Detect which cell encompasses the target text, then output its (X, Y) center coordinate. 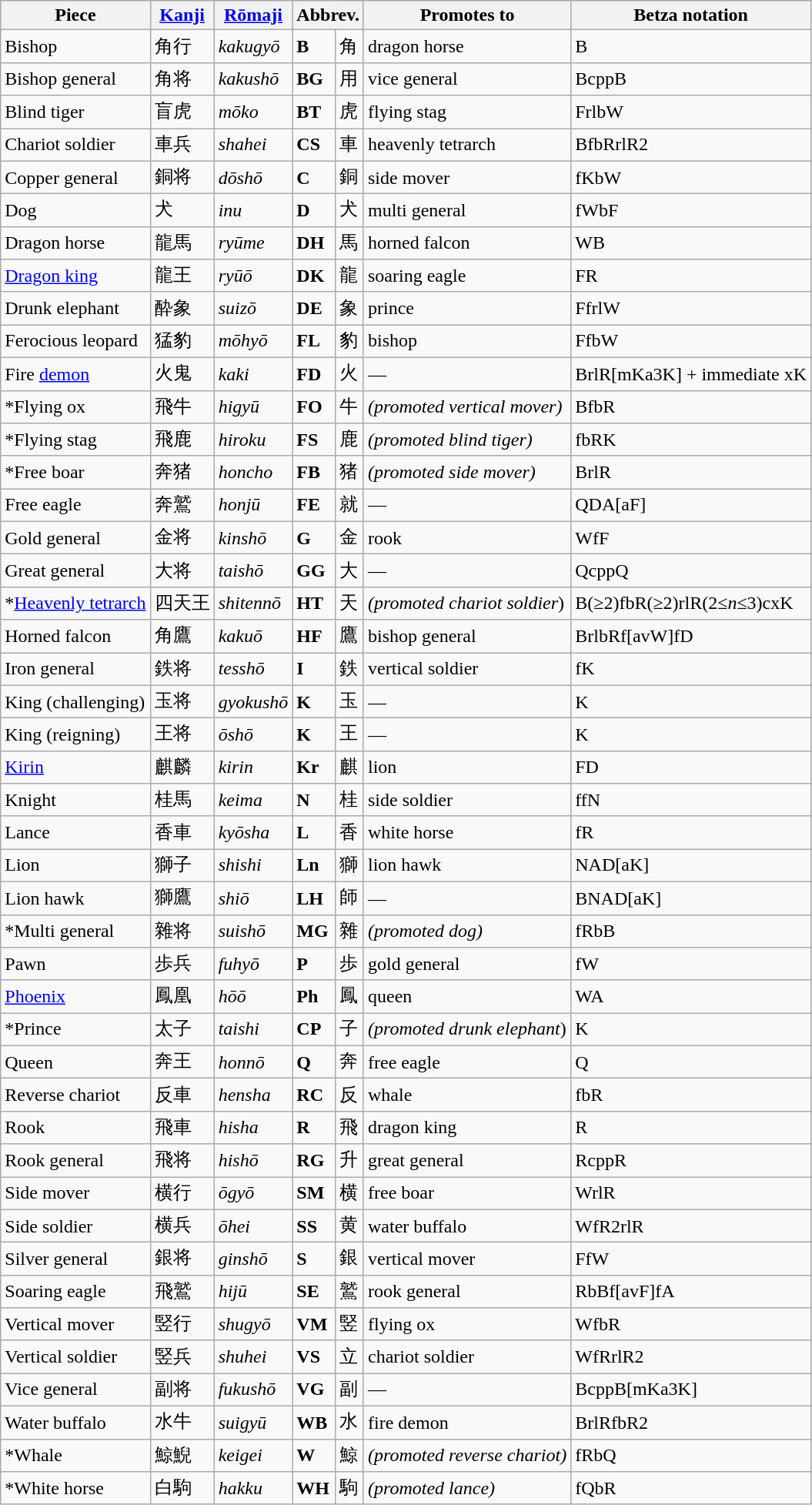
龍馬 (182, 243)
fR (691, 833)
vice general (466, 79)
fWbF (691, 211)
kirin (253, 767)
*Whale (75, 1455)
FrlbW (691, 112)
queen (466, 996)
multi general (466, 211)
water buffalo (466, 1226)
HF (314, 636)
Copper general (75, 177)
fK (691, 670)
ōhei (253, 1226)
火鬼 (182, 374)
BfbR (691, 406)
CP (314, 1030)
DH (314, 243)
bishop (466, 342)
鉄 (349, 670)
shitennō (253, 604)
Ph (314, 996)
free eagle (466, 1062)
火 (349, 374)
P (314, 964)
white horse (466, 833)
shugyō (253, 1324)
桂馬 (182, 801)
猛豹 (182, 342)
Silver general (75, 1259)
車 (349, 145)
D (314, 211)
dragon horse (466, 46)
香車 (182, 833)
suigyū (253, 1423)
VS (314, 1356)
馬 (349, 243)
Kr (314, 767)
Piece (75, 15)
CS (314, 145)
桂 (349, 801)
FR (691, 276)
fW (691, 964)
*Multi general (75, 931)
BrlR (691, 473)
L (314, 833)
dragon king (466, 1127)
shiō (253, 898)
QDA[aF] (691, 505)
横行 (182, 1193)
金将 (182, 537)
WfR2rlR (691, 1226)
酔象 (182, 308)
NAD[aK] (691, 865)
銅 (349, 177)
heavenly tetrarch (466, 145)
bishop general (466, 636)
fQbR (691, 1489)
VM (314, 1324)
kinshō (253, 537)
hishō (253, 1161)
*Flying stag (75, 440)
駒 (349, 1489)
王将 (182, 734)
vertical mover (466, 1259)
Ferocious leopard (75, 342)
fKbW (691, 177)
銀 (349, 1259)
fbRK (691, 440)
Water buffalo (75, 1423)
王 (349, 734)
hisha (253, 1127)
Kanji (182, 15)
FS (314, 440)
G (314, 537)
玉将 (182, 702)
横兵 (182, 1226)
Iron general (75, 670)
Soaring eagle (75, 1292)
水牛 (182, 1423)
ginshō (253, 1259)
chariot soldier (466, 1356)
大 (349, 571)
ffN (691, 801)
象 (349, 308)
Dragon horse (75, 243)
Rook (75, 1127)
King (reigning) (75, 734)
FB (314, 473)
飛将 (182, 1161)
lion (466, 767)
反車 (182, 1095)
shishi (253, 865)
Free eagle (75, 505)
shuhei (253, 1356)
LH (314, 898)
keima (253, 801)
四天王 (182, 604)
kakuō (253, 636)
fRbB (691, 931)
Rōmaji (253, 15)
FE (314, 505)
玉 (349, 702)
獅子 (182, 865)
Chariot soldier (75, 145)
keigei (253, 1455)
鳳凰 (182, 996)
Kirin (75, 767)
mōko (253, 112)
soaring eagle (466, 276)
Bishop (75, 46)
great general (466, 1161)
FfrlW (691, 308)
立 (349, 1356)
Side soldier (75, 1226)
鹿 (349, 440)
suizō (253, 308)
角将 (182, 79)
kyōsha (253, 833)
rook general (466, 1292)
天 (349, 604)
飛鹿 (182, 440)
prince (466, 308)
升 (349, 1161)
(promoted lance) (466, 1489)
horned falcon (466, 243)
Side mover (75, 1193)
King (challenging) (75, 702)
飛車 (182, 1127)
Vertical soldier (75, 1356)
MG (314, 931)
FL (314, 342)
I (314, 670)
gold general (466, 964)
taishi (253, 1030)
WfbR (691, 1324)
suishō (253, 931)
gyokushō (253, 702)
(promoted chariot soldier) (466, 604)
Fire demon (75, 374)
BcppB (691, 79)
鷹 (349, 636)
Drunk elephant (75, 308)
hiroku (253, 440)
Vice general (75, 1390)
side mover (466, 177)
(promoted blind tiger) (466, 440)
hensha (253, 1095)
BNAD[aK] (691, 898)
kakugyō (253, 46)
ōshō (253, 734)
横 (349, 1193)
飛 (349, 1127)
Betza notation (691, 15)
Great general (75, 571)
鉄将 (182, 670)
honjū (253, 505)
side soldier (466, 801)
Phoenix (75, 996)
DE (314, 308)
太子 (182, 1030)
就 (349, 505)
RC (314, 1095)
rook (466, 537)
鷲 (349, 1292)
角 (349, 46)
VG (314, 1390)
WH (314, 1489)
WfRrlR2 (691, 1356)
金 (349, 537)
BcppB[mKa3K] (691, 1390)
honcho (253, 473)
hijū (253, 1292)
奔鷲 (182, 505)
BG (314, 79)
*White horse (75, 1489)
lion hawk (466, 865)
黄 (349, 1226)
鳳 (349, 996)
kaki (253, 374)
Horned falcon (75, 636)
盲虎 (182, 112)
Blind tiger (75, 112)
(promoted dog) (466, 931)
Knight (75, 801)
竪兵 (182, 1356)
B(≥2)fbR(≥2)rlR(2≤n≤3)cxK (691, 604)
whale (466, 1095)
鯨 (349, 1455)
fire demon (466, 1423)
fuhyō (253, 964)
Pawn (75, 964)
ryūō (253, 276)
dōshō (253, 177)
fbR (691, 1095)
kakushō (253, 79)
HT (314, 604)
角鷹 (182, 636)
FO (314, 406)
歩兵 (182, 964)
(promoted vertical mover) (466, 406)
flying stag (466, 112)
Lion (75, 865)
QcppQ (691, 571)
銀将 (182, 1259)
白駒 (182, 1489)
WfF (691, 537)
*Heavenly tetrarch (75, 604)
Ln (314, 865)
副将 (182, 1390)
龍王 (182, 276)
hōō (253, 996)
Lance (75, 833)
GG (314, 571)
DK (314, 276)
龍 (349, 276)
free boar (466, 1193)
飛牛 (182, 406)
竪 (349, 1324)
香 (349, 833)
S (314, 1259)
Reverse chariot (75, 1095)
inu (253, 211)
麒 (349, 767)
副 (349, 1390)
牛 (349, 406)
Lion hawk (75, 898)
角行 (182, 46)
Dragon king (75, 276)
反 (349, 1095)
SE (314, 1292)
Abbrev. (328, 15)
vertical soldier (466, 670)
SS (314, 1226)
豹 (349, 342)
用 (349, 79)
Promotes to (466, 15)
*Flying ox (75, 406)
Queen (75, 1062)
竪行 (182, 1324)
獅鷹 (182, 898)
奔 (349, 1062)
雜将 (182, 931)
Bishop general (75, 79)
FfbW (691, 342)
Gold general (75, 537)
honnō (253, 1062)
W (314, 1455)
虎 (349, 112)
BrlbRf[avW]fD (691, 636)
WA (691, 996)
flying ox (466, 1324)
BrlRfbR2 (691, 1423)
猪 (349, 473)
fRbQ (691, 1455)
RbBf[avF]fA (691, 1292)
C (314, 177)
mōhyō (253, 342)
鯨鯢 (182, 1455)
BT (314, 112)
Dog (75, 211)
飛鷲 (182, 1292)
水 (349, 1423)
子 (349, 1030)
獅 (349, 865)
車兵 (182, 145)
師 (349, 898)
Vertical mover (75, 1324)
銅将 (182, 177)
雜 (349, 931)
higyū (253, 406)
tesshō (253, 670)
WrlR (691, 1193)
*Free boar (75, 473)
FfW (691, 1259)
大将 (182, 571)
奔猪 (182, 473)
麒麟 (182, 767)
Rook general (75, 1161)
SM (314, 1193)
ōgyō (253, 1193)
N (314, 801)
BrlR[mKa3K] + immediate xK (691, 374)
(promoted drunk elephant) (466, 1030)
taishō (253, 571)
RG (314, 1161)
歩 (349, 964)
ryūme (253, 243)
BfbRrlR2 (691, 145)
shahei (253, 145)
hakku (253, 1489)
RcppR (691, 1161)
*Prince (75, 1030)
fukushō (253, 1390)
奔王 (182, 1062)
(promoted side mover) (466, 473)
(promoted reverse chariot) (466, 1455)
